Determine the [X, Y] coordinate at the center of the cell enclosing the given text.  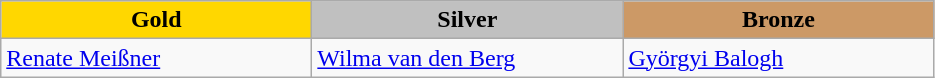
Wilma van den Berg [468, 58]
Gold [156, 20]
Renate Meißner [156, 58]
Bronze [778, 20]
Silver [468, 20]
Györgyi Balogh [778, 58]
